Find where the given text appears and provide that cell's center as (X, Y) coordinate. 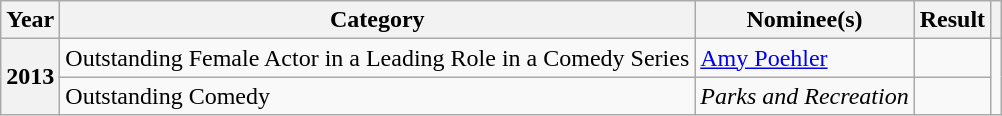
Result (952, 20)
Outstanding Female Actor in a Leading Role in a Comedy Series (378, 58)
Category (378, 20)
2013 (30, 77)
Year (30, 20)
Outstanding Comedy (378, 96)
Parks and Recreation (804, 96)
Amy Poehler (804, 58)
Nominee(s) (804, 20)
